Determine the [x, y] coordinate at the center of the cell enclosing the given text.  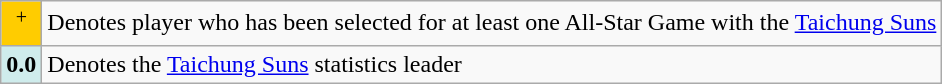
0.0 [22, 64]
Denotes the Taichung Suns statistics leader [492, 64]
Denotes player who has been selected for at least one All-Star Game with the Taichung Suns [492, 24]
+ [22, 24]
